Identify which cell holds the provided text, then report its [x, y] central coordinate. 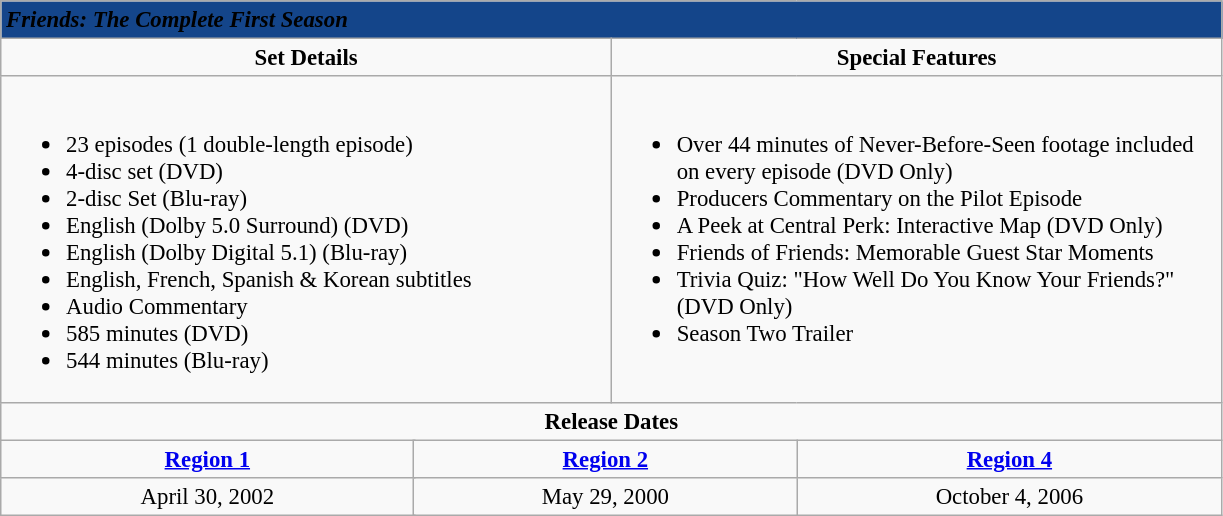
Friends: The Complete First Season [612, 20]
May 29, 2000 [606, 496]
Special Features [916, 58]
Region 2 [606, 459]
Region 1 [208, 459]
October 4, 2006 [1010, 496]
Release Dates [612, 421]
Region 4 [1010, 459]
Set Details [306, 58]
April 30, 2002 [208, 496]
